Determine the (X, Y) coordinate at the center of the cell enclosing the given text.  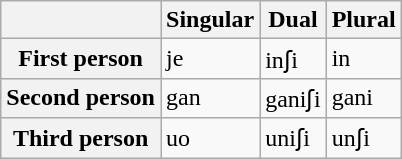
inʃi (294, 59)
gani (364, 98)
gan (210, 98)
Third person (81, 138)
uniʃi (294, 138)
in (364, 59)
uo (210, 138)
Singular (210, 20)
je (210, 59)
ganiʃi (294, 98)
Second person (81, 98)
Plural (364, 20)
unʃi (364, 138)
First person (81, 59)
Dual (294, 20)
